Locate the cell with the specified text and output its [x, y] center coordinate. 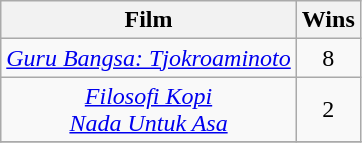
Filosofi KopiNada Untuk Asa [149, 110]
Guru Bangsa: Tjokroaminoto [149, 58]
2 [328, 110]
8 [328, 58]
Wins [328, 20]
Film [149, 20]
